Identify which cell holds the provided text, then report its (x, y) central coordinate. 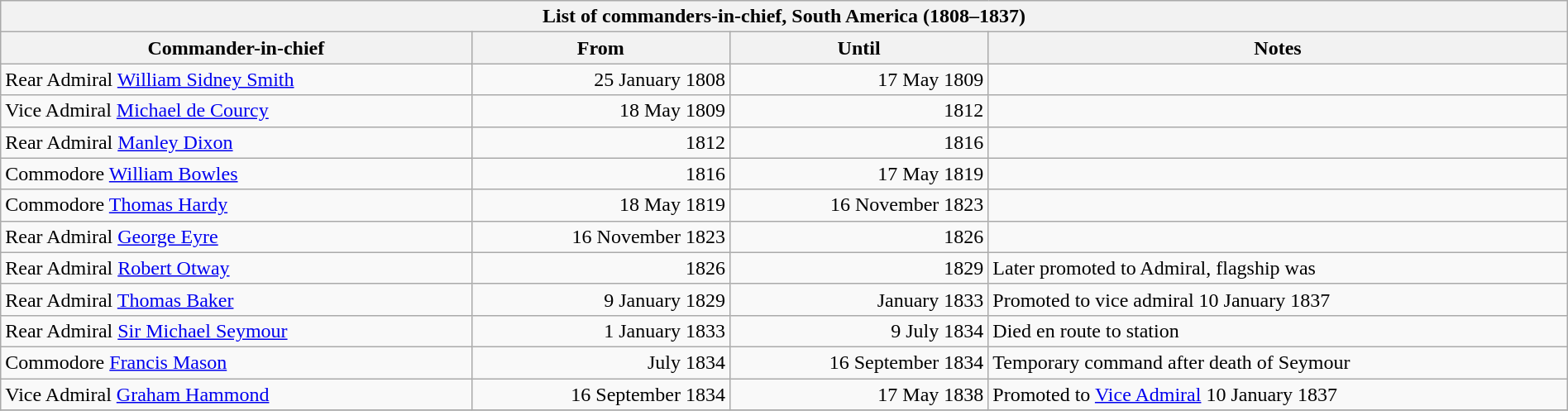
Promoted to vice admiral 10 January 1837 (1278, 299)
17 May 1809 (858, 79)
Commodore Francis Mason (237, 362)
18 May 1809 (600, 111)
Commander-in-chief (237, 48)
Promoted to Vice Admiral 10 January 1837 (1278, 394)
Died en route to station (1278, 331)
List of commanders-in-chief, South America (1808–1837) (784, 17)
Temporary command after death of Seymour (1278, 362)
17 May 1819 (858, 174)
9 January 1829 (600, 299)
25 January 1808 (600, 79)
Vice Admiral Graham Hammond (237, 394)
Rear Admiral George Eyre (237, 237)
July 1834 (600, 362)
9 July 1834 (858, 331)
Later promoted to Admiral, flagship was (1278, 268)
Rear Admiral Robert Otway (237, 268)
Rear Admiral William Sidney Smith (237, 79)
Rear Admiral Sir Michael Seymour (237, 331)
Until (858, 48)
Vice Admiral Michael de Courcy (237, 111)
17 May 1838 (858, 394)
From (600, 48)
January 1833 (858, 299)
18 May 1819 (600, 205)
Rear Admiral Thomas Baker (237, 299)
1 January 1833 (600, 331)
Commodore Thomas Hardy (237, 205)
Notes (1278, 48)
Commodore William Bowles (237, 174)
1829 (858, 268)
Rear Admiral Manley Dixon (237, 142)
